Provide the [X, Y] coordinate of the cell's center where the given text is located.  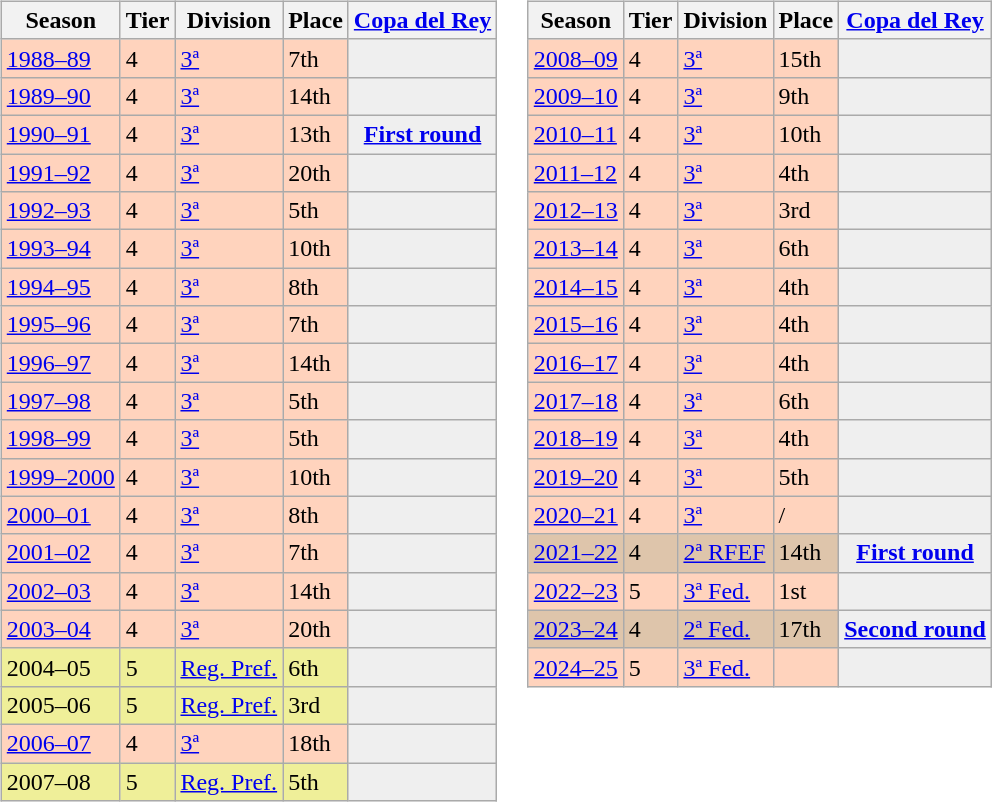
2015–16 [576, 325]
2011–12 [576, 173]
1994–95 [60, 287]
2024–25 [576, 667]
1993–94 [60, 249]
15th [806, 58]
2003–04 [60, 629]
2019–20 [576, 477]
1995–96 [60, 325]
1997–98 [60, 401]
13th [316, 134]
2021–22 [576, 553]
1989–90 [60, 96]
Second round [916, 629]
2013–14 [576, 249]
2004–05 [60, 667]
2016–17 [576, 363]
18th [316, 743]
2007–08 [60, 781]
2018–19 [576, 439]
1991–92 [60, 173]
2009–10 [576, 96]
2ª RFEF [726, 553]
2002–03 [60, 591]
1999–2000 [60, 477]
2023–24 [576, 629]
1996–97 [60, 363]
17th [806, 629]
2006–07 [60, 743]
2014–15 [576, 287]
2022–23 [576, 591]
2012–13 [576, 211]
2020–21 [576, 515]
1988–89 [60, 58]
1990–91 [60, 134]
1992–93 [60, 211]
2005–06 [60, 705]
2ª Fed. [726, 629]
2001–02 [60, 553]
1998–99 [60, 439]
9th [806, 96]
2000–01 [60, 515]
2008–09 [576, 58]
/ [806, 515]
2017–18 [576, 401]
1st [806, 591]
2010–11 [576, 134]
